Identify which cell holds the provided text, then report its [X, Y] central coordinate. 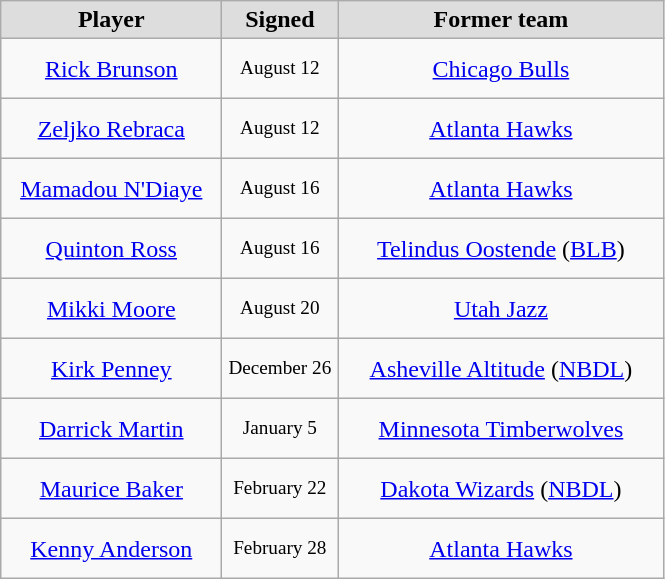
Darrick Martin [112, 429]
February 28 [280, 549]
Signed [280, 20]
Asheville Altitude (NBDL) [501, 369]
February 22 [280, 489]
Mamadou N'Diaye [112, 189]
Player [112, 20]
Utah Jazz [501, 309]
Chicago Bulls [501, 69]
Rick Brunson [112, 69]
Minnesota Timberwolves [501, 429]
December 26 [280, 369]
Telindus Oostende (BLB) [501, 249]
Quinton Ross [112, 249]
Dakota Wizards (NBDL) [501, 489]
Maurice Baker [112, 489]
Former team [501, 20]
Mikki Moore [112, 309]
January 5 [280, 429]
Zeljko Rebraca [112, 129]
August 20 [280, 309]
Kirk Penney [112, 369]
Kenny Anderson [112, 549]
